Search for the cell housing the specified text and yield its [x, y] center coordinate. 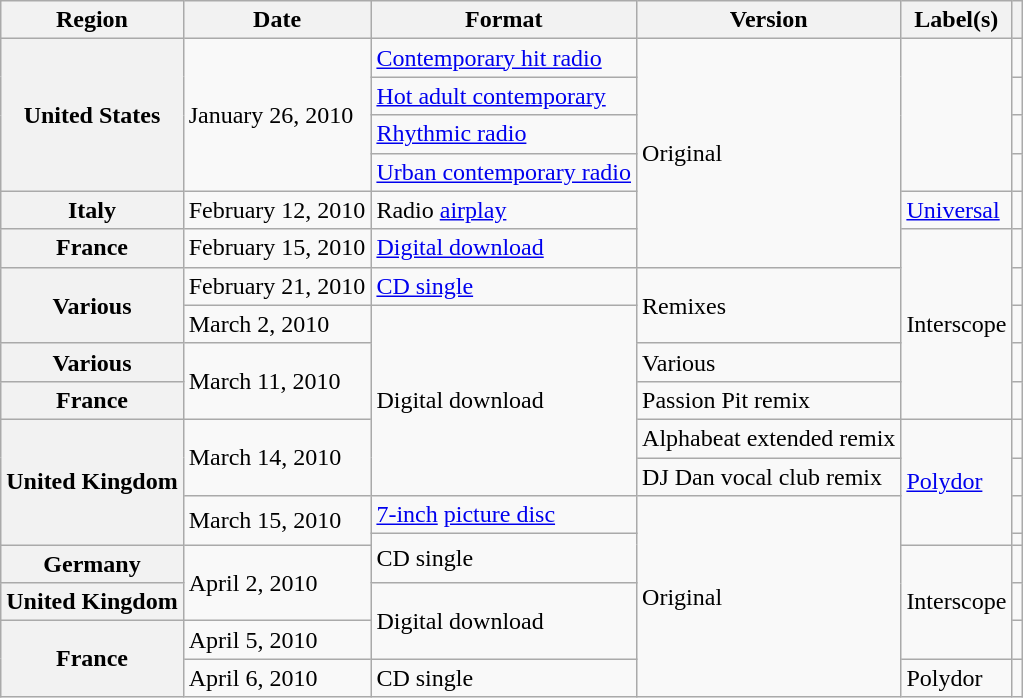
March 11, 2010 [277, 381]
February 21, 2010 [277, 286]
January 26, 2010 [277, 115]
Passion Pit remix [769, 400]
April 6, 2010 [277, 678]
March 15, 2010 [277, 520]
March 2, 2010 [277, 324]
Hot adult contemporary [504, 96]
Version [769, 20]
April 2, 2010 [277, 583]
7-inch picture disc [504, 515]
February 15, 2010 [277, 248]
Label(s) [956, 20]
Remixes [769, 305]
Universal [956, 210]
Alphabeat extended remix [769, 438]
DJ Dan vocal club remix [769, 477]
Radio airplay [504, 210]
Italy [92, 210]
Germany [92, 564]
Contemporary hit radio [504, 58]
United States [92, 115]
April 5, 2010 [277, 640]
Format [504, 20]
Region [92, 20]
Urban contemporary radio [504, 172]
March 14, 2010 [277, 457]
Date [277, 20]
Rhythmic radio [504, 134]
February 12, 2010 [277, 210]
